Provide the [X, Y] coordinate of the cell's center where the given text is located.  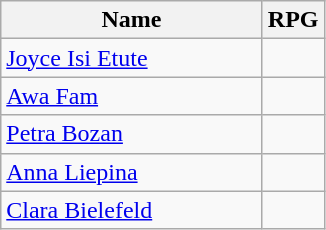
Awa Fam [132, 96]
Anna Liepina [132, 172]
Petra Bozan [132, 134]
Clara Bielefeld [132, 210]
Name [132, 20]
RPG [293, 20]
Joyce Isi Etute [132, 58]
